Detect which cell encompasses the target text, then output its [x, y] center coordinate. 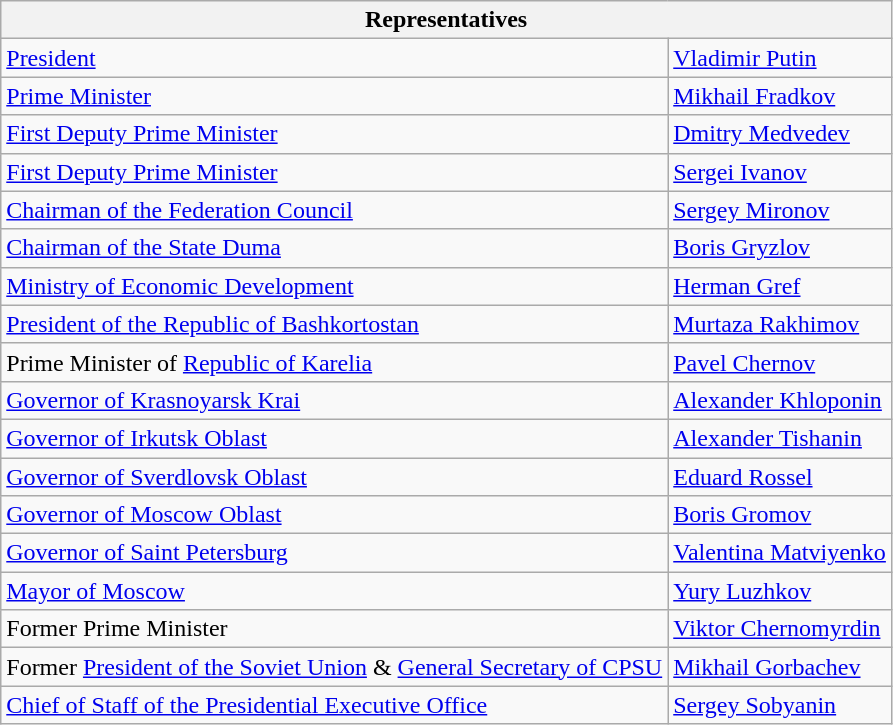
President [334, 58]
Ministry of Economic Development [334, 286]
Alexander Tishanin [780, 438]
Pavel Chernov [780, 362]
Eduard Rossel [780, 477]
Governor of Moscow Oblast [334, 515]
Sergey Sobyanin [780, 705]
Representatives [446, 20]
Governor of Krasnoyarsk Krai [334, 400]
Mayor of Moscow [334, 591]
Governor of Saint Petersburg [334, 553]
Dmitry Medvedev [780, 134]
Sergei Ivanov [780, 172]
Governor of Sverdlovsk Oblast [334, 477]
Mikhail Fradkov [780, 96]
Murtaza Rakhimov [780, 324]
Chairman of the Federation Council [334, 210]
Prime Minister [334, 96]
Sergey Mironov [780, 210]
Vladimir Putin [780, 58]
President of the Republic of Bashkortostan [334, 324]
Yury Luzhkov [780, 591]
Former Prime Minister [334, 629]
Governor of Irkutsk Oblast [334, 438]
Chief of Staff of the Presidential Executive Office [334, 705]
Former President of the Soviet Union & General Secretary of CPSU [334, 667]
Herman Gref [780, 286]
Prime Minister of Republic of Karelia [334, 362]
Mikhail Gorbachev [780, 667]
Boris Gryzlov [780, 248]
Valentina Matviyenko [780, 553]
Viktor Chernomyrdin [780, 629]
Alexander Khloponin [780, 400]
Boris Gromov [780, 515]
Chairman of the State Duma [334, 248]
